From the cell containing the given text, extract its center point as [X, Y] coordinate. 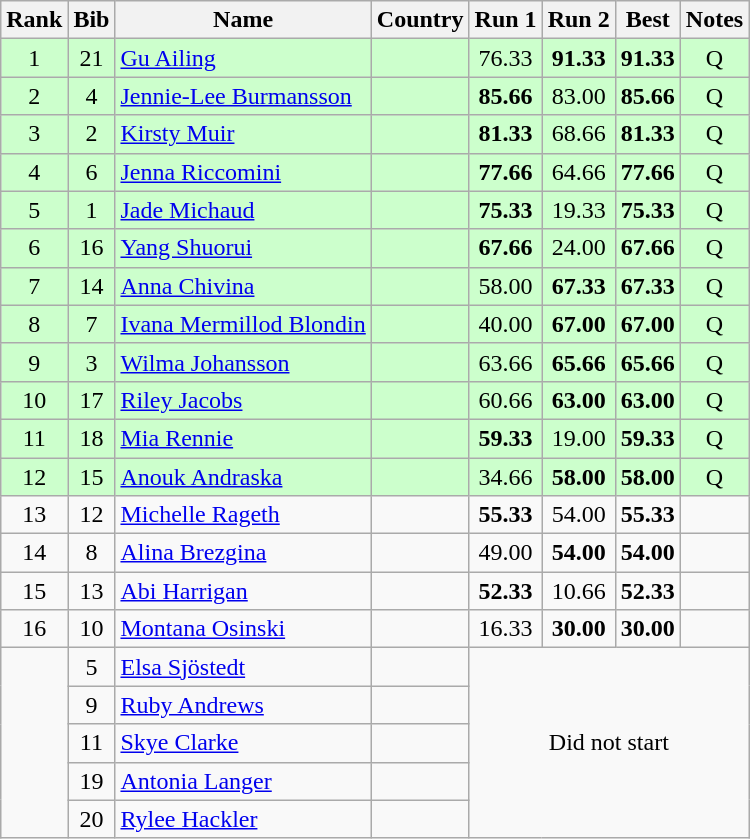
Rylee Hackler [243, 819]
Did not start [609, 743]
Gu Ailing [243, 58]
Jennie-Lee Burmansson [243, 96]
Riley Jacobs [243, 400]
Jenna Riccomini [243, 172]
60.66 [506, 400]
Alina Brezgina [243, 553]
Antonia Langer [243, 781]
Jade Michaud [243, 210]
Ivana Mermillod Blondin [243, 324]
21 [92, 58]
19.33 [578, 210]
Ruby Andrews [243, 705]
34.66 [506, 477]
17 [92, 400]
10.66 [578, 591]
68.66 [578, 134]
Notes [714, 20]
63.66 [506, 362]
Anouk Andraska [243, 477]
Yang Shuorui [243, 248]
Skye Clarke [243, 743]
Country [420, 20]
19 [92, 781]
76.33 [506, 58]
Run 2 [578, 20]
49.00 [506, 553]
24.00 [578, 248]
40.00 [506, 324]
Run 1 [506, 20]
Abi Harrigan [243, 591]
Mia Rennie [243, 438]
Rank [34, 20]
Best [648, 20]
Name [243, 20]
Elsa Sjöstedt [243, 667]
Michelle Rageth [243, 515]
Anna Chivina [243, 286]
16.33 [506, 629]
Bib [92, 20]
64.66 [578, 172]
19.00 [578, 438]
83.00 [578, 96]
Wilma Johansson [243, 362]
Montana Osinski [243, 629]
18 [92, 438]
Kirsty Muir [243, 134]
20 [92, 819]
